Detect which cell encompasses the target text, then output its [x, y] center coordinate. 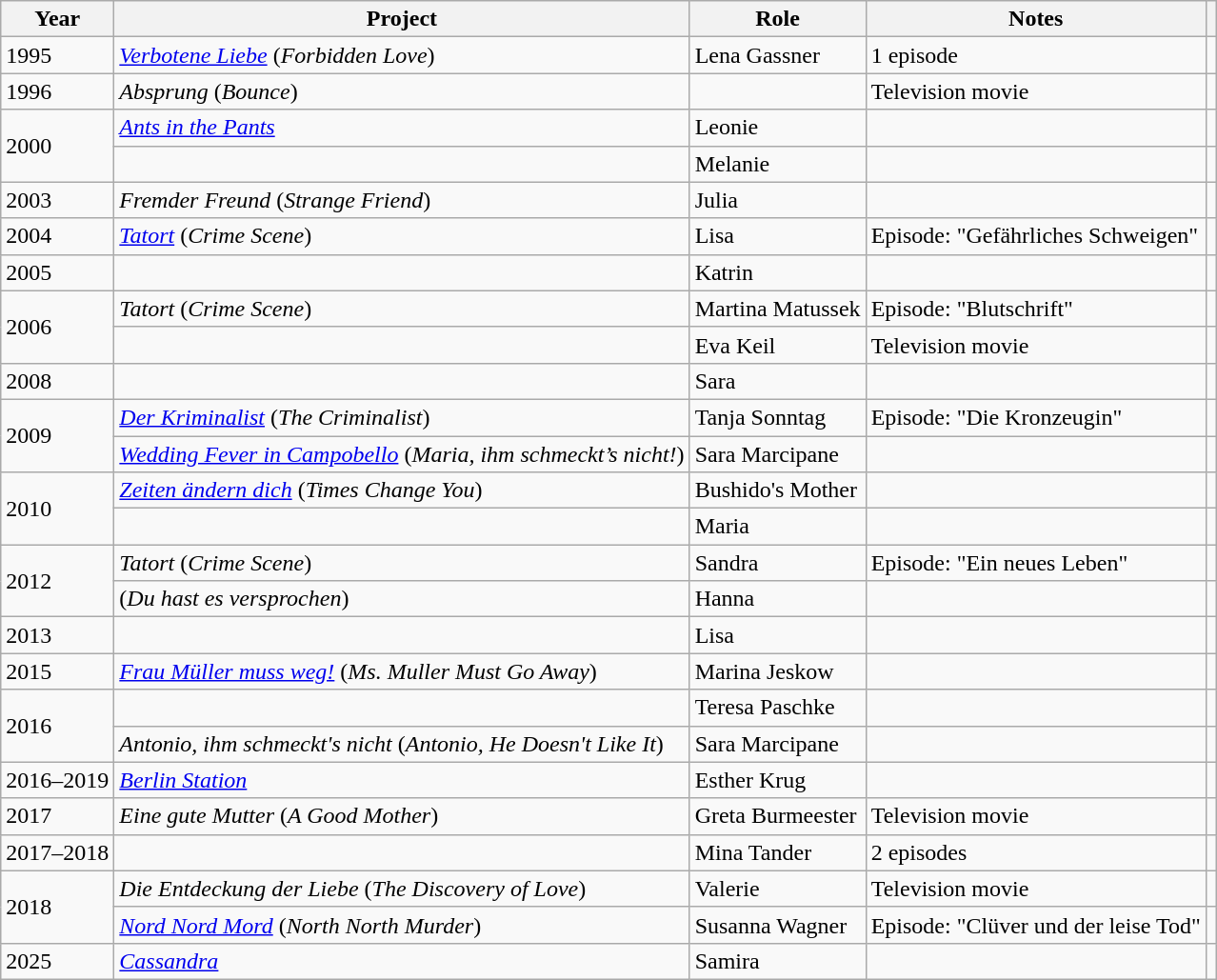
2016–2019 [57, 780]
2017 [57, 816]
Lena Gassner [777, 55]
Role [777, 19]
2012 [57, 581]
Melanie [777, 164]
2016 [57, 726]
2015 [57, 671]
Nord Nord Mord (North North Murder) [402, 925]
Bushido's Mother [777, 490]
2025 [57, 961]
Episode: "Gefährliches Schweigen" [1036, 236]
Esther Krug [777, 780]
Ants in the Pants [402, 128]
Samira [777, 961]
2006 [57, 327]
Episode: "Blutschrift" [1036, 309]
Die Entdeckung der Liebe (The Discovery of Love) [402, 889]
2013 [57, 635]
Absprung (Bounce) [402, 91]
Sara [777, 381]
Eine gute Mutter (A Good Mother) [402, 816]
Frau Müller muss weg! (Ms. Muller Must Go Away) [402, 671]
Antonio, ihm schmeckt's nicht (Antonio, He Doesn't Like It) [402, 744]
Marina Jeskow [777, 671]
Project [402, 19]
2000 [57, 146]
2003 [57, 200]
Zeiten ändern dich (Times Change You) [402, 490]
Verbotene Liebe (Forbidden Love) [402, 55]
1995 [57, 55]
Episode: "Die Kronzeugin" [1036, 417]
Year [57, 19]
Tanja Sonntag [777, 417]
2018 [57, 907]
2008 [57, 381]
2005 [57, 272]
Episode: "Ein neues Leben" [1036, 563]
Mina Tander [777, 852]
Valerie [777, 889]
2004 [57, 236]
(Du hast es versprochen) [402, 599]
Sandra [777, 563]
Katrin [777, 272]
Episode: "Clüver und der leise Tod" [1036, 925]
Wedding Fever in Campobello (Maria, ihm schmeckt’s nicht!) [402, 454]
Notes [1036, 19]
2017–2018 [57, 852]
Eva Keil [777, 345]
2 episodes [1036, 852]
2009 [57, 435]
Fremder Freund (Strange Friend) [402, 200]
Hanna [777, 599]
Maria [777, 527]
Teresa Paschke [777, 708]
Berlin Station [402, 780]
Leonie [777, 128]
Der Kriminalist (The Criminalist) [402, 417]
Susanna Wagner [777, 925]
Julia [777, 200]
Martina Matussek [777, 309]
Greta Burmeester [777, 816]
2010 [57, 509]
1996 [57, 91]
Cassandra [402, 961]
1 episode [1036, 55]
